Return the (x, y) coordinate for the center point of the cell that contains the specified text.  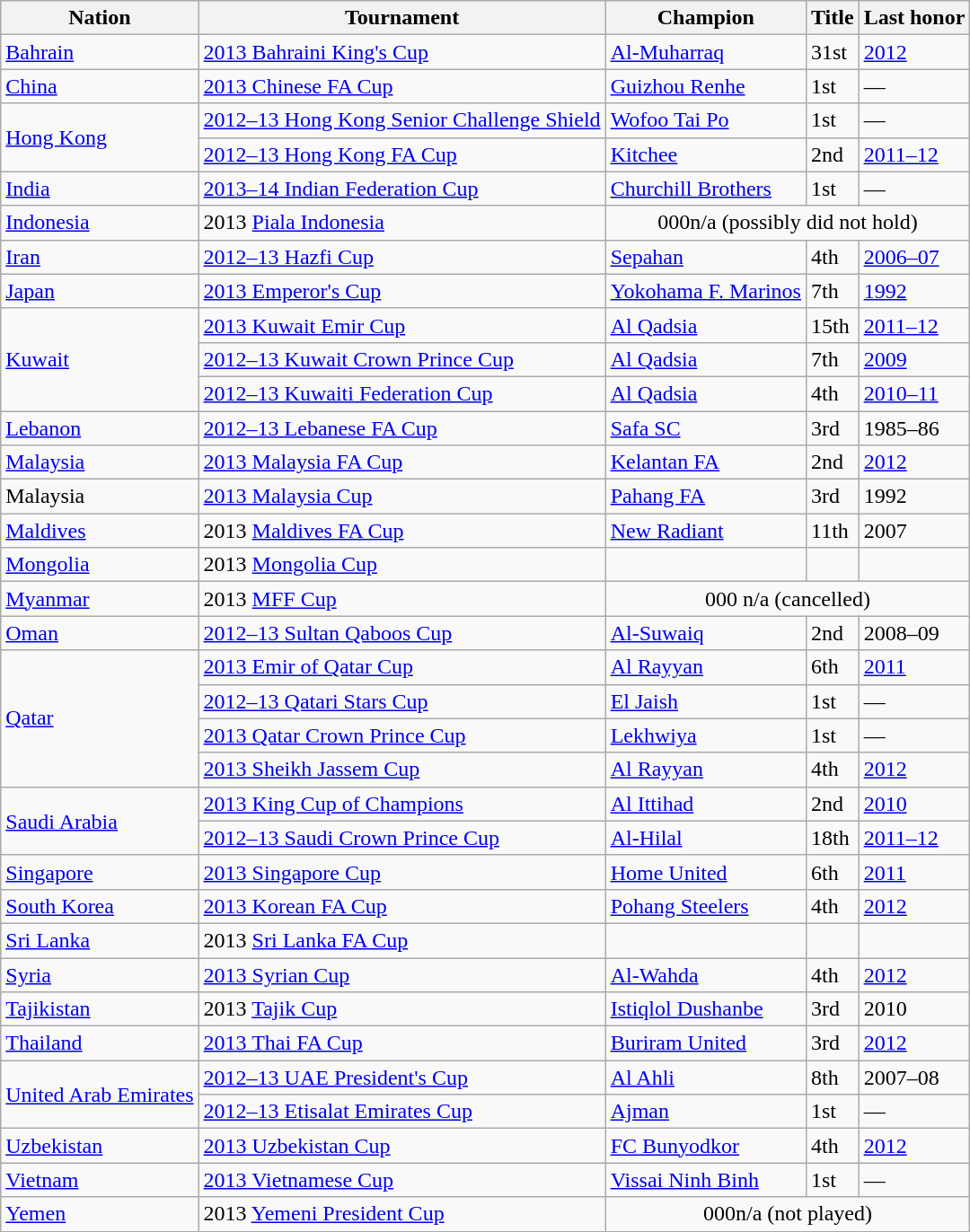
Al-Suwaiq (706, 633)
2013 Yemeni President Cup (402, 1214)
China (100, 86)
New Radiant (706, 531)
2013 Tajik Cup (402, 1009)
2012–13 Kuwait Crown Prince Cup (402, 359)
2013 Mongolia Cup (402, 565)
11th (832, 531)
Al Ittihad (706, 804)
Ajman (706, 1112)
2012–13 Etisalat Emirates Cup (402, 1112)
United Arab Emirates (100, 1095)
Yemen (100, 1214)
2013 Syrian Cup (402, 974)
Home United (706, 872)
Lebanon (100, 428)
2012–13 Hong Kong FA Cup (402, 154)
Buriram United (706, 1043)
Yokohama F. Marinos (706, 291)
Bahrain (100, 52)
Indonesia (100, 223)
Nation (100, 18)
Sri Lanka (100, 940)
2013–14 Indian Federation Cup (402, 189)
Kuwait (100, 359)
Saudi Arabia (100, 821)
2010–11 (914, 393)
2013 Maldives FA Cup (402, 531)
FC Bunyodkor (706, 1146)
Safa SC (706, 428)
Pahang FA (706, 497)
2013 Thai FA Cup (402, 1043)
Guizhou Renhe (706, 86)
Sepahan (706, 257)
2013 Korean FA Cup (402, 906)
South Korea (100, 906)
2013 Malaysia FA Cup (402, 462)
Wofoo Tai Po (706, 120)
000n/a (possibly did not hold) (788, 223)
Al-Wahda (706, 974)
2007 (914, 531)
2008–09 (914, 633)
2013 Uzbekistan Cup (402, 1146)
Uzbekistan (100, 1146)
Champion (706, 18)
Kitchee (706, 154)
2009 (914, 359)
2012–13 Qatari Stars Cup (402, 701)
2013 Emperor's Cup (402, 291)
2013 Kuwait Emir Cup (402, 325)
Oman (100, 633)
Vietnam (100, 1180)
Lekhwiya (706, 735)
2006–07 (914, 257)
8th (832, 1078)
India (100, 189)
Singapore (100, 872)
000n/a (not played) (788, 1214)
000 n/a (cancelled) (788, 599)
Japan (100, 291)
Kelantan FA (706, 462)
18th (832, 838)
2012–13 Hazfi Cup (402, 257)
Title (832, 18)
Myanmar (100, 599)
2013 Malaysia Cup (402, 497)
2013 Singapore Cup (402, 872)
Al Ahli (706, 1078)
Iran (100, 257)
2012–13 Kuwaiti Federation Cup (402, 393)
Istiqlol Dushanbe (706, 1009)
Tournament (402, 18)
Qatar (100, 718)
2013 Bahraini King's Cup (402, 52)
15th (832, 325)
Syria (100, 974)
31st (832, 52)
2013 Qatar Crown Prince Cup (402, 735)
2013 Emir of Qatar Cup (402, 667)
2013 Chinese FA Cup (402, 86)
2012–13 UAE President's Cup (402, 1078)
Pohang Steelers (706, 906)
2013 King Cup of Champions (402, 804)
Al-Hilal (706, 838)
2007–08 (914, 1078)
Thailand (100, 1043)
2012–13 Hong Kong Senior Challenge Shield (402, 120)
2013 Vietnamese Cup (402, 1180)
2013 Sri Lanka FA Cup (402, 940)
2012–13 Sultan Qaboos Cup (402, 633)
Churchill Brothers (706, 189)
El Jaish (706, 701)
2012–13 Lebanese FA Cup (402, 428)
2013 Sheikh Jassem Cup (402, 770)
Mongolia (100, 565)
Al-Muharraq (706, 52)
1985–86 (914, 428)
Maldives (100, 531)
Tajikistan (100, 1009)
2013 Piala Indonesia (402, 223)
Vissai Ninh Binh (706, 1180)
2013 MFF Cup (402, 599)
Hong Kong (100, 137)
2012–13 Saudi Crown Prince Cup (402, 838)
Last honor (914, 18)
